Provide the [x, y] coordinate of the cell's center where the given text is located.  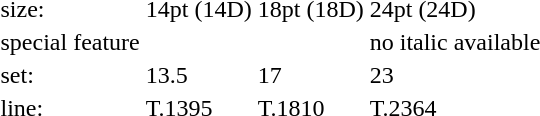
13.5 [198, 75]
17 [310, 75]
